For the text-containing cell, return its midpoint in (X, Y) coordinate format. 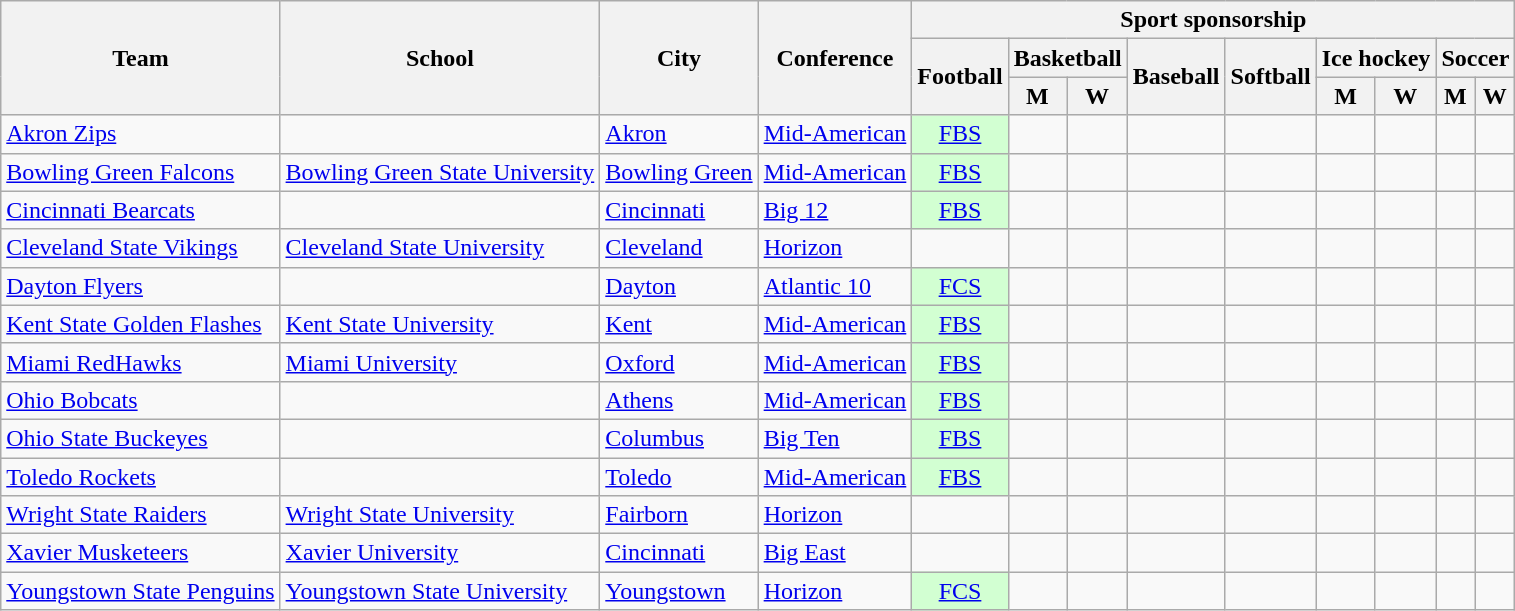
Basketball (1068, 58)
Football (960, 77)
Conference (835, 58)
City (679, 58)
Xavier University (440, 553)
Fairborn (679, 515)
Youngstown State Penguins (140, 591)
Kent State Golden Flashes (140, 324)
Athens (679, 400)
Wright State University (440, 515)
Xavier Musketeers (140, 553)
Wright State Raiders (140, 515)
Sport sponsorship (1214, 20)
Dayton Flyers (140, 286)
Cleveland State University (440, 248)
Miami RedHawks (140, 362)
Youngstown (679, 591)
Ohio State Buckeyes (140, 438)
Bowling Green Falcons (140, 172)
Bowling Green (679, 172)
Baseball (1176, 77)
Big 12 (835, 210)
Toledo Rockets (140, 477)
School (440, 58)
Toledo (679, 477)
Big Ten (835, 438)
Team (140, 58)
Soccer (1476, 58)
Cleveland (679, 248)
Miami University (440, 362)
Cincinnati Bearcats (140, 210)
Oxford (679, 362)
Youngstown State University (440, 591)
Ice hockey (1376, 58)
Dayton (679, 286)
Columbus (679, 438)
Kent (679, 324)
Kent State University (440, 324)
Ohio Bobcats (140, 400)
Akron Zips (140, 134)
Softball (1270, 77)
Cleveland State Vikings (140, 248)
Atlantic 10 (835, 286)
Big East (835, 553)
Bowling Green State University (440, 172)
Akron (679, 134)
